Capture the cell that displays the provided text and extract its (x, y) central coordinate. 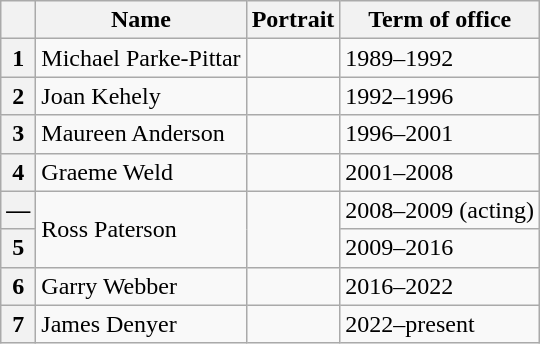
2016–2022 (440, 286)
3 (18, 134)
6 (18, 286)
1992–1996 (440, 96)
2 (18, 96)
5 (18, 248)
Name (141, 20)
Michael Parke-Pittar (141, 58)
— (18, 210)
Maureen Anderson (141, 134)
1996–2001 (440, 134)
James Denyer (141, 324)
Ross Paterson (141, 229)
Portrait (293, 20)
Garry Webber (141, 286)
Term of office (440, 20)
7 (18, 324)
Graeme Weld (141, 172)
4 (18, 172)
2001–2008 (440, 172)
1 (18, 58)
2008–2009 (acting) (440, 210)
1989–1992 (440, 58)
Joan Kehely (141, 96)
2009–2016 (440, 248)
2022–present (440, 324)
